Detect which cell encompasses the target text, then output its (X, Y) center coordinate. 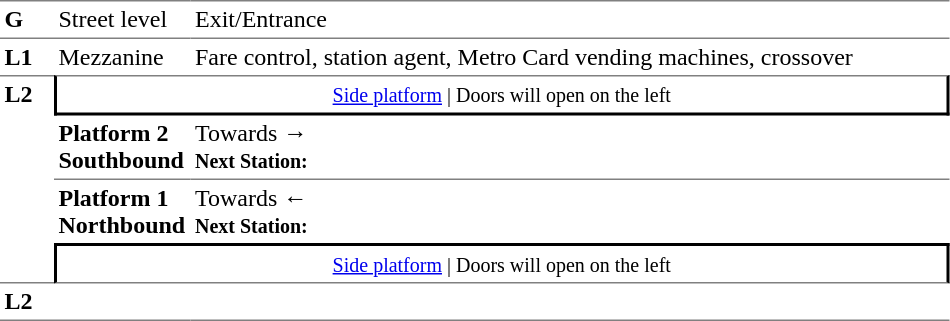
Platform 2Southbound (122, 148)
Street level (122, 20)
Towards ← Next Station: (570, 212)
Mezzanine (122, 57)
G (27, 20)
Towards → Next Station: (570, 148)
Platform 1Northbound (122, 212)
L2 (27, 179)
Fare control, station agent, Metro Card vending machines, crossover (570, 57)
Exit/Entrance (570, 20)
L1 (27, 57)
